Pinpoint the cell where the given text exists, returning its [x, y] midpoint coordinate. 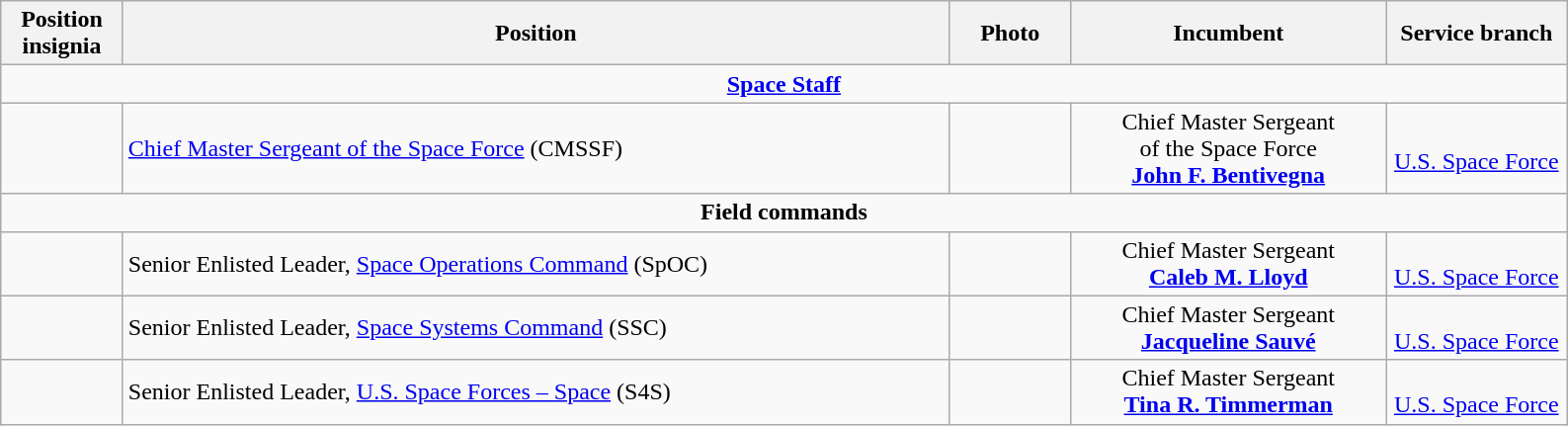
Chief Master SergeantCaleb M. Lloyd [1229, 263]
Field commands [784, 213]
Space Staff [784, 84]
Senior Enlisted Leader, Space Systems Command (SSC) [536, 328]
Senior Enlisted Leader, U.S. Space Forces – Space (S4S) [536, 391]
Chief Master Sergeantof the Space ForceJohn F. Bentivegna [1229, 148]
Chief Master Sergeant of the Space Force (CMSSF) [536, 148]
Incumbent [1229, 34]
Photo [1010, 34]
Chief Master SergeantJacqueline Sauvé [1229, 328]
Service branch [1476, 34]
Chief Master SergeantTina R. Timmerman [1229, 391]
Senior Enlisted Leader, Space Operations Command (SpOC) [536, 263]
Position insignia [62, 34]
Position [536, 34]
